Pinpoint the cell where the given text exists, returning its (X, Y) midpoint coordinate. 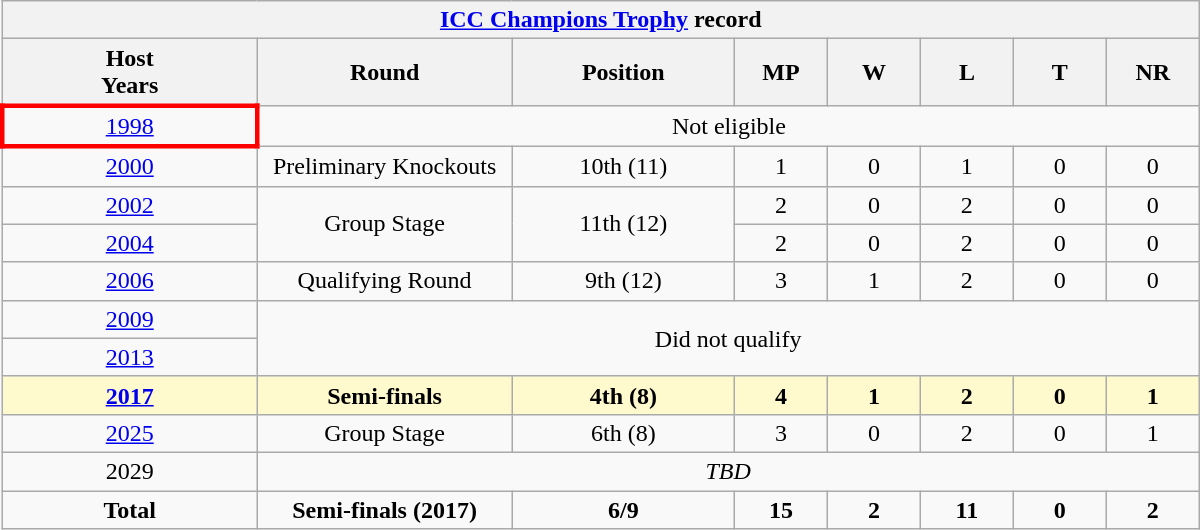
Round (384, 72)
Position (623, 72)
6th (8) (623, 433)
Not eligible (728, 126)
TBD (728, 471)
W (874, 72)
Did not qualify (728, 338)
4th (8) (623, 395)
2009 (130, 319)
2002 (130, 205)
2029 (130, 471)
T (1060, 72)
11th (12) (623, 224)
11 (966, 509)
Semi-finals (2017) (384, 509)
2025 (130, 433)
ICC Champions Trophy record (600, 20)
HostYears (130, 72)
9th (12) (623, 281)
Preliminary Knockouts (384, 166)
2013 (130, 357)
MP (782, 72)
10th (11) (623, 166)
6/9 (623, 509)
4 (782, 395)
15 (782, 509)
NR (1152, 72)
1998 (130, 126)
2006 (130, 281)
2000 (130, 166)
Semi-finals (384, 395)
Qualifying Round (384, 281)
L (966, 72)
2017 (130, 395)
2004 (130, 243)
Total (130, 509)
